Find where the given text appears and provide that cell's center as [X, Y] coordinate. 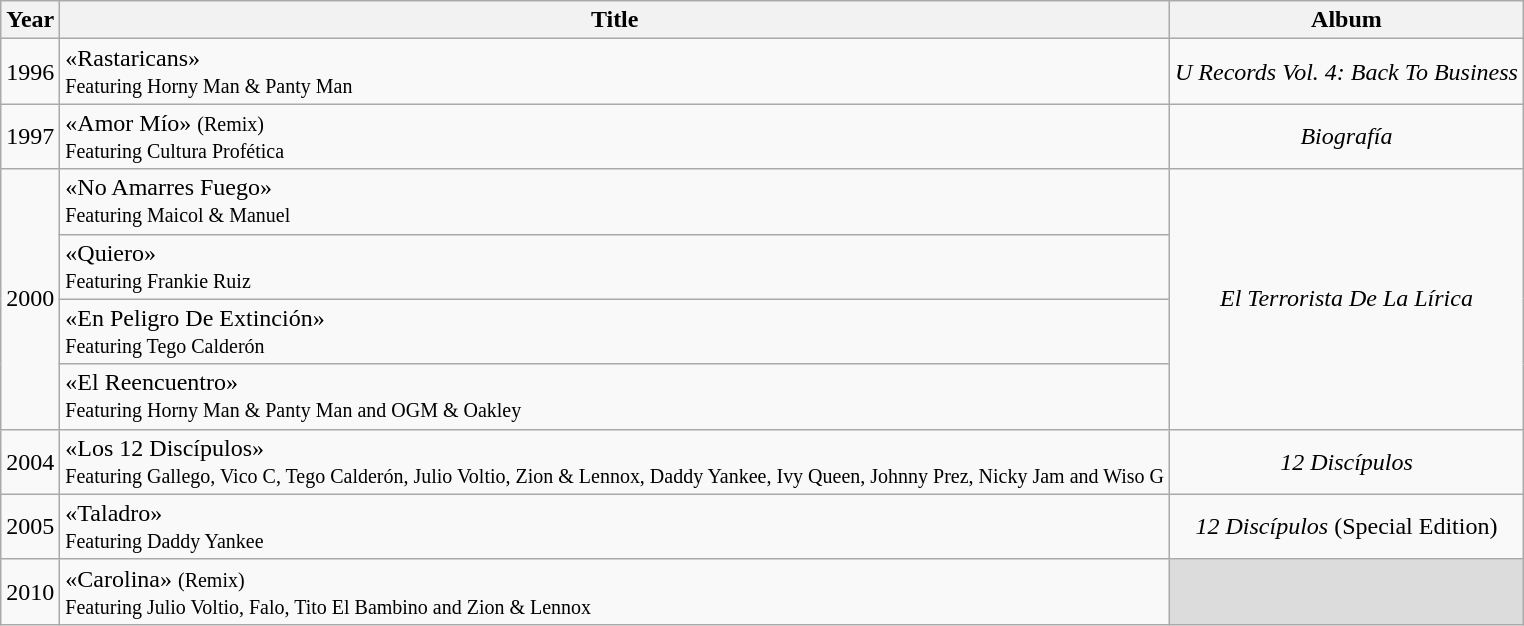
Biografía [1347, 136]
Year [30, 20]
Album [1347, 20]
«Taladro»Featuring Daddy Yankee [615, 526]
U Records Vol. 4: Back To Business [1347, 72]
«No Amarres Fuego»Featuring Maicol & Manuel [615, 202]
«En Peligro De Extinción»Featuring Tego Calderón [615, 332]
«Amor Mío» (Remix)Featuring Cultura Profética [615, 136]
2004 [30, 462]
El Terrorista De La Lírica [1347, 299]
«El Reencuentro»Featuring Horny Man & Panty Man and OGM & Oakley [615, 396]
2010 [30, 592]
«Rastaricans»Featuring Horny Man & Panty Man [615, 72]
«Los 12 Discípulos»Featuring Gallego, Vico C, Tego Calderón, Julio Voltio, Zion & Lennox, Daddy Yankee, Ivy Queen, Johnny Prez, Nicky Jam and Wiso G [615, 462]
12 Discípulos (Special Edition) [1347, 526]
12 Discípulos [1347, 462]
2000 [30, 299]
1996 [30, 72]
Title [615, 20]
2005 [30, 526]
1997 [30, 136]
«Quiero»Featuring Frankie Ruiz [615, 266]
«Carolina» (Remix)Featuring Julio Voltio, Falo, Tito El Bambino and Zion & Lennox [615, 592]
